Identify which cell holds the provided text, then report its (x, y) central coordinate. 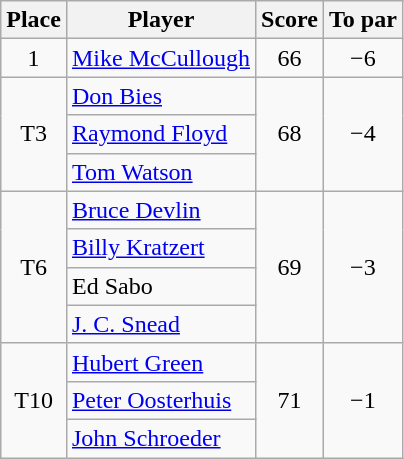
Place (34, 20)
Tom Watson (160, 172)
Player (160, 20)
Hubert Green (160, 362)
T6 (34, 267)
Ed Sabo (160, 286)
−4 (362, 134)
69 (290, 267)
−6 (362, 58)
Raymond Floyd (160, 134)
Peter Oosterhuis (160, 400)
68 (290, 134)
John Schroeder (160, 438)
66 (290, 58)
To par (362, 20)
Billy Kratzert (160, 248)
−3 (362, 267)
1 (34, 58)
−1 (362, 400)
J. C. Snead (160, 324)
Mike McCullough (160, 58)
Don Bies (160, 96)
Score (290, 20)
T3 (34, 134)
71 (290, 400)
Bruce Devlin (160, 210)
T10 (34, 400)
